Return (X, Y) of the center of cell containing provided text 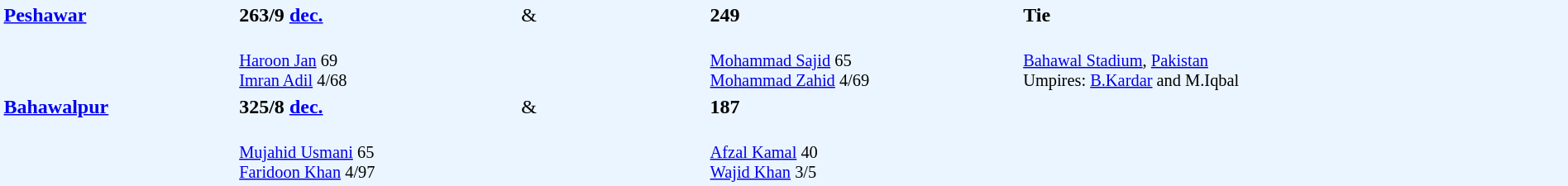
Tie (1293, 15)
249 (864, 15)
Bahawalpur (119, 139)
325/8 dec. (378, 107)
Peshawar (119, 47)
Mujahid Usmani 65 Faridoon Khan 4/97 (378, 152)
Haroon Jan 69 Imran Adil 4/68 (378, 61)
Bahawal Stadium, Pakistan Umpires: B.Kardar and M.Iqbal (1293, 107)
187 (864, 107)
263/9 dec. (378, 15)
Afzal Kamal 40 Wajid Khan 3/5 (864, 152)
Mohammad Sajid 65 Mohammad Zahid 4/69 (864, 61)
